For the text-containing cell, return its midpoint in [x, y] coordinate format. 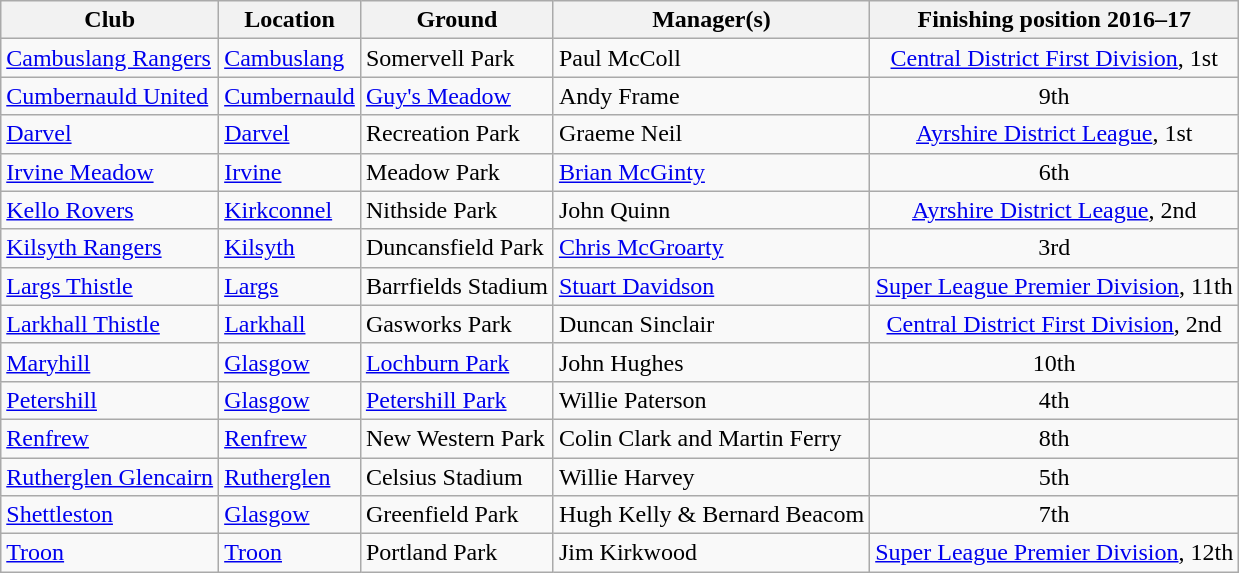
Larkhall [290, 324]
Cambuslang Rangers [110, 58]
Central District First Division, 2nd [1054, 324]
Petershill [110, 400]
Hugh Kelly & Bernard Beacom [711, 515]
Barrfields Stadium [456, 286]
3rd [1054, 248]
Colin Clark and Martin Ferry [711, 438]
Cumbernauld United [110, 96]
Largs [290, 286]
4th [1054, 400]
Club [110, 20]
8th [1054, 438]
Manager(s) [711, 20]
Willie Paterson [711, 400]
6th [1054, 172]
9th [1054, 96]
Larkhall Thistle [110, 324]
Lochburn Park [456, 362]
Super League Premier Division, 11th [1054, 286]
Jim Kirkwood [711, 553]
Portland Park [456, 553]
Guy's Meadow [456, 96]
Rutherglen Glencairn [110, 477]
New Western Park [456, 438]
Location [290, 20]
Petershill Park [456, 400]
Gasworks Park [456, 324]
Kilsyth [290, 248]
Recreation Park [456, 134]
Maryhill [110, 362]
Stuart Davidson [711, 286]
Kirkconnel [290, 210]
Super League Premier Division, 12th [1054, 553]
Central District First Division, 1st [1054, 58]
Graeme Neil [711, 134]
John Hughes [711, 362]
Largs Thistle [110, 286]
Kilsyth Rangers [110, 248]
Chris McGroarty [711, 248]
Somervell Park [456, 58]
Celsius Stadium [456, 477]
John Quinn [711, 210]
Duncan Sinclair [711, 324]
Meadow Park [456, 172]
Brian McGinty [711, 172]
Andy Frame [711, 96]
Nithside Park [456, 210]
Irvine [290, 172]
Finishing position 2016–17 [1054, 20]
Willie Harvey [711, 477]
Cumbernauld [290, 96]
5th [1054, 477]
Paul McColl [711, 58]
Shettleston [110, 515]
Ayrshire District League, 1st [1054, 134]
Cambuslang [290, 58]
Ayrshire District League, 2nd [1054, 210]
10th [1054, 362]
7th [1054, 515]
Irvine Meadow [110, 172]
Duncansfield Park [456, 248]
Kello Rovers [110, 210]
Greenfield Park [456, 515]
Ground [456, 20]
Rutherglen [290, 477]
